From the cell containing the given text, extract its center point as [x, y] coordinate. 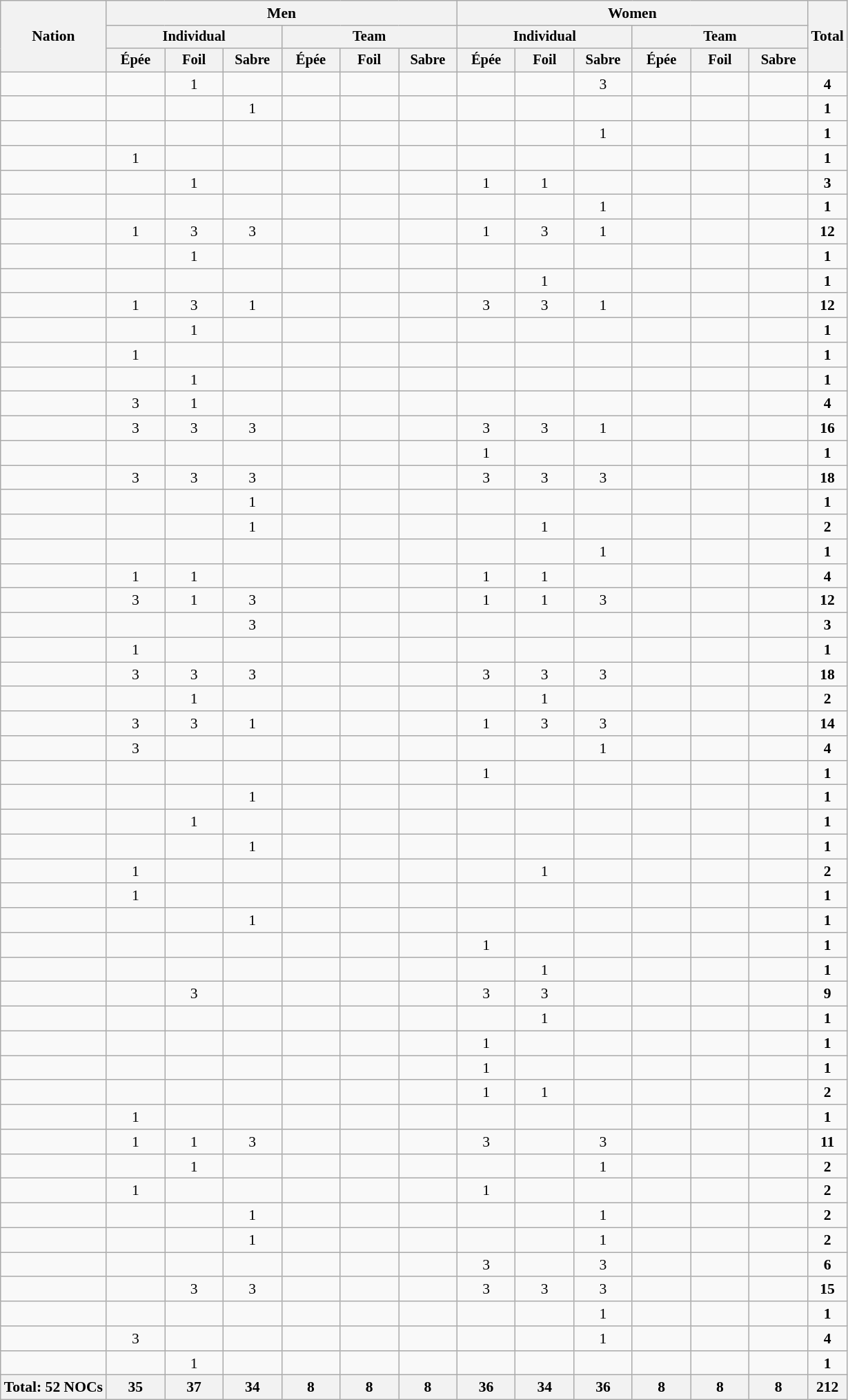
212 [827, 1388]
Total: 52 NOCs [54, 1388]
11 [827, 1142]
Women [632, 13]
Nation [54, 36]
6 [827, 1265]
35 [135, 1388]
Men [282, 13]
37 [195, 1388]
16 [827, 429]
9 [827, 994]
15 [827, 1290]
14 [827, 723]
Total [827, 36]
